Identify which cell holds the provided text, then report its [x, y] central coordinate. 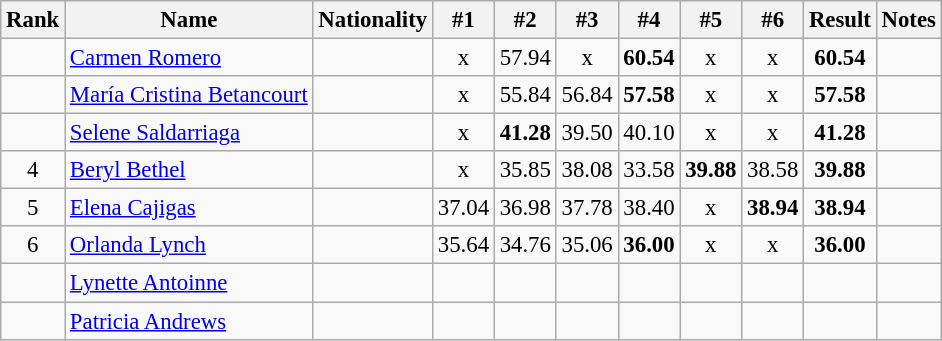
Rank [33, 20]
#3 [587, 20]
6 [33, 245]
Beryl Bethel [189, 170]
35.64 [463, 245]
4 [33, 170]
Notes [908, 20]
33.58 [649, 170]
Nationality [372, 20]
María Cristina Betancourt [189, 95]
#4 [649, 20]
Result [840, 20]
40.10 [649, 133]
Patricia Andrews [189, 321]
Lynette Antoinne [189, 283]
39.50 [587, 133]
Selene Saldarriaga [189, 133]
38.08 [587, 170]
5 [33, 208]
38.40 [649, 208]
55.84 [525, 95]
Carmen Romero [189, 58]
34.76 [525, 245]
36.98 [525, 208]
56.84 [587, 95]
57.94 [525, 58]
Orlanda Lynch [189, 245]
35.06 [587, 245]
#2 [525, 20]
35.85 [525, 170]
#6 [773, 20]
37.04 [463, 208]
#5 [711, 20]
37.78 [587, 208]
Elena Cajigas [189, 208]
38.58 [773, 170]
Name [189, 20]
#1 [463, 20]
